Find where the given text appears and provide that cell's center as [x, y] coordinate. 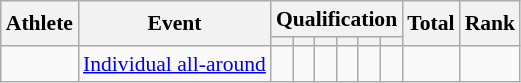
Qualification [336, 19]
Rank [490, 24]
Athlete [40, 24]
Total [430, 24]
Event [174, 24]
Individual all-around [174, 64]
